For the text-containing cell, return its midpoint in (X, Y) coordinate format. 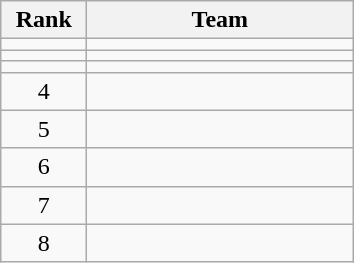
7 (44, 205)
Team (220, 20)
6 (44, 167)
5 (44, 129)
Rank (44, 20)
8 (44, 243)
4 (44, 91)
